Search for the cell housing the specified text and yield its [X, Y] center coordinate. 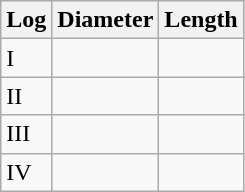
Length [201, 20]
III [26, 134]
II [26, 96]
I [26, 58]
Diameter [106, 20]
IV [26, 172]
Log [26, 20]
